Return (X, Y) of the center of cell containing provided text 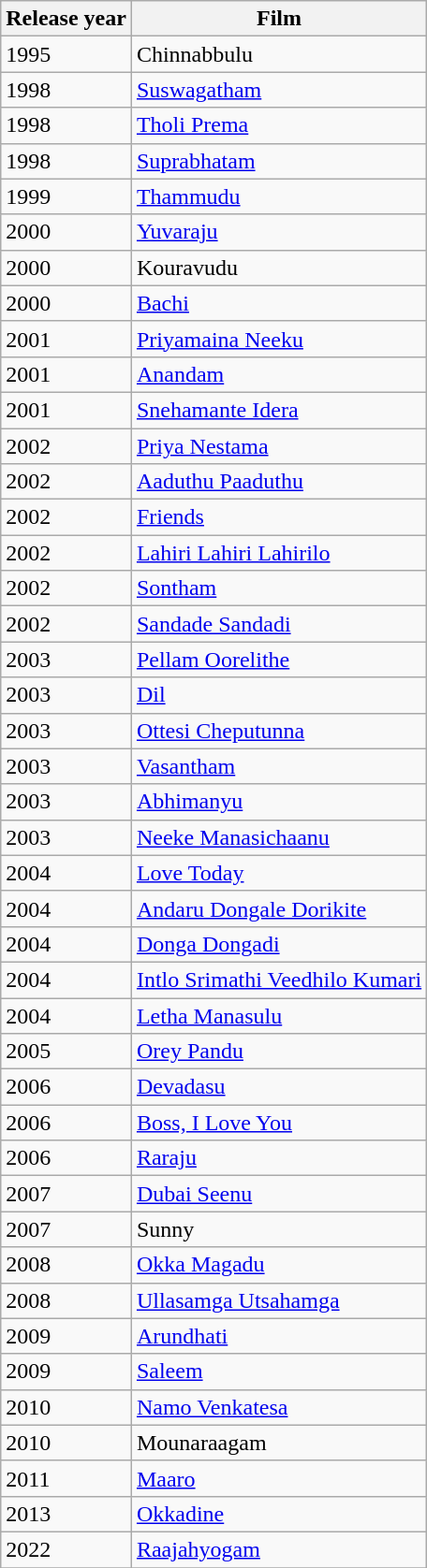
Priya Nestama (279, 446)
Okkadine (279, 1514)
Saleem (279, 1372)
Suprabhatam (279, 161)
Letha Manasulu (279, 1015)
Pellam Oorelithe (279, 660)
Abhimanyu (279, 802)
Film (279, 19)
Donga Dongadi (279, 944)
Yuvaraju (279, 232)
Boss, I Love You (279, 1123)
2011 (66, 1478)
Ullasamga Utsahamga (279, 1300)
2022 (66, 1549)
1995 (66, 54)
Namo Venkatesa (279, 1407)
Tholi Prema (279, 125)
Friends (279, 517)
Vasantham (279, 766)
Raraju (279, 1158)
Sandade Sandadi (279, 624)
Sunny (279, 1229)
Mounaraagam (279, 1443)
Thammudu (279, 196)
Ottesi Cheputunna (279, 731)
Bachi (279, 303)
Okka Magadu (279, 1265)
Love Today (279, 873)
Orey Pandu (279, 1052)
Dubai Seenu (279, 1194)
2013 (66, 1514)
Raajahyogam (279, 1549)
Priyamaina Neeku (279, 339)
2005 (66, 1052)
Maaro (279, 1478)
Sontham (279, 588)
Suswagatham (279, 90)
Arundhati (279, 1336)
Chinnabbulu (279, 54)
Intlo Srimathi Veedhilo Kumari (279, 980)
Devadasu (279, 1087)
Andaru Dongale Dorikite (279, 908)
Release year (66, 19)
Neeke Manasichaanu (279, 837)
Lahiri Lahiri Lahirilo (279, 553)
Anandam (279, 374)
Dil (279, 695)
Kouravudu (279, 268)
1999 (66, 196)
Aaduthu Paaduthu (279, 482)
Snehamante Idera (279, 410)
